Output the [X, Y] coordinate of the center of the cell containing the given text.  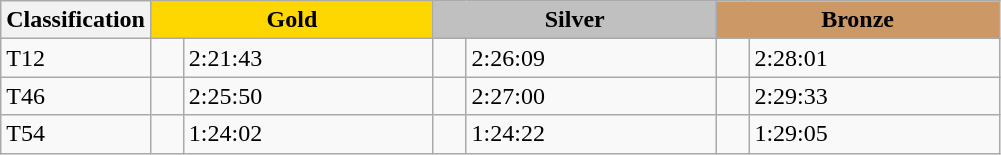
Classification [76, 20]
Silver [574, 20]
T12 [76, 58]
2:29:33 [874, 96]
Bronze [858, 20]
2:27:00 [591, 96]
T54 [76, 134]
2:25:50 [308, 96]
T46 [76, 96]
Gold [292, 20]
2:28:01 [874, 58]
2:21:43 [308, 58]
1:29:05 [874, 134]
2:26:09 [591, 58]
1:24:22 [591, 134]
1:24:02 [308, 134]
